From the cell containing the given text, extract its center point as (x, y) coordinate. 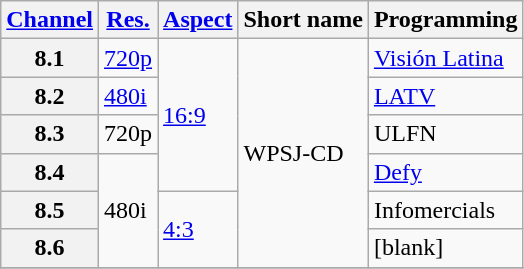
Short name (303, 20)
8.1 (50, 58)
8.4 (50, 172)
16:9 (198, 115)
Programming (446, 20)
ULFN (446, 134)
Infomercials (446, 210)
Channel (50, 20)
8.3 (50, 134)
8.5 (50, 210)
Visión Latina (446, 58)
8.6 (50, 248)
LATV (446, 96)
Aspect (198, 20)
Res. (128, 20)
WPSJ-CD (303, 153)
4:3 (198, 229)
[blank] (446, 248)
Defy (446, 172)
8.2 (50, 96)
